Scan for the cell matching the given text and deliver its [x, y] coordinate at center. 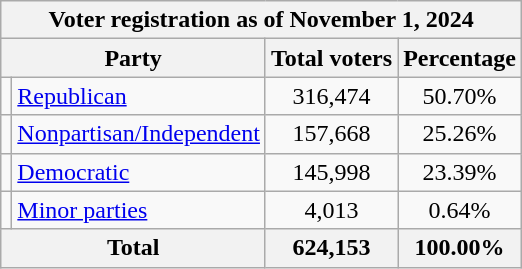
624,153 [331, 248]
4,013 [331, 210]
Minor parties [139, 210]
Republican [139, 96]
23.39% [460, 172]
50.70% [460, 96]
Total [134, 248]
Party [134, 58]
Nonpartisan/Independent [139, 134]
Voter registration as of November 1, 2024 [262, 20]
316,474 [331, 96]
157,668 [331, 134]
Democratic [139, 172]
0.64% [460, 210]
145,998 [331, 172]
100.00% [460, 248]
Total voters [331, 58]
25.26% [460, 134]
Percentage [460, 58]
